Pinpoint the cell where the given text exists, returning its [X, Y] midpoint coordinate. 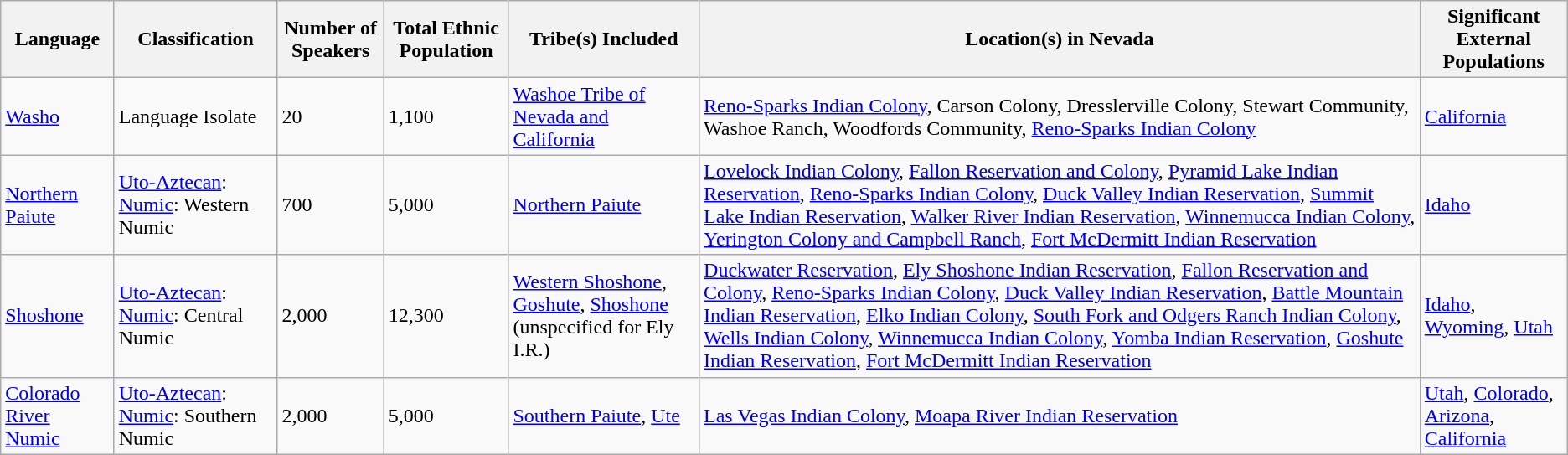
Colorado River Numic [57, 416]
12,300 [446, 316]
Southern Paiute, Ute [604, 416]
1,100 [446, 116]
Classification [196, 39]
Las Vegas Indian Colony, Moapa River Indian Reservation [1060, 416]
700 [330, 204]
Total Ethnic Population [446, 39]
Western Shoshone, Goshute, Shoshone (unspecified for Ely I.R.) [604, 316]
Washo [57, 116]
Location(s) in Nevada [1060, 39]
Shoshone [57, 316]
Idaho [1493, 204]
Uto-Aztecan: Numic: Southern Numic [196, 416]
Number of Speakers [330, 39]
Tribe(s) Included [604, 39]
Uto-Aztecan: Numic: Central Numic [196, 316]
Language [57, 39]
Uto-Aztecan: Numic: Western Numic [196, 204]
Significant External Populations [1493, 39]
20 [330, 116]
Washoe Tribe of Nevada and California [604, 116]
Utah, Colorado, Arizona, California [1493, 416]
Idaho, Wyoming, Utah [1493, 316]
Reno-Sparks Indian Colony, Carson Colony, Dresslerville Colony, Stewart Community, Washoe Ranch, Woodfords Community, Reno-Sparks Indian Colony [1060, 116]
California [1493, 116]
Language Isolate [196, 116]
